Find where the given text appears and provide that cell's center as (x, y) coordinate. 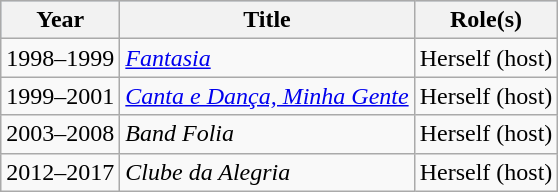
1998–1999 (60, 58)
2012–2017 (60, 172)
Role(s) (486, 20)
Clube da Alegria (267, 172)
Band Folia (267, 134)
Title (267, 20)
1999–2001 (60, 96)
Canta e Dança, Minha Gente (267, 96)
Fantasia (267, 58)
2003–2008 (60, 134)
Year (60, 20)
